Detect which cell encompasses the target text, then output its [X, Y] center coordinate. 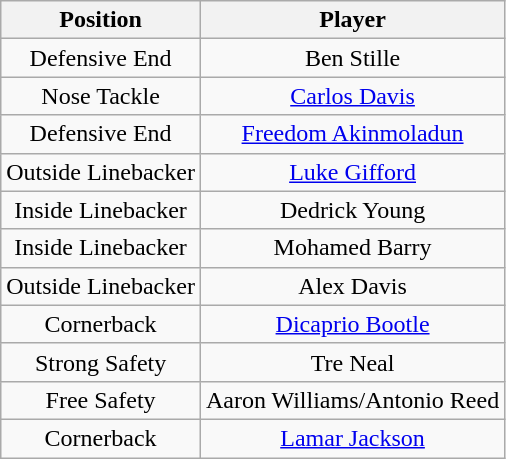
Player [352, 20]
Dedrick Young [352, 210]
Ben Stille [352, 58]
Lamar Jackson [352, 438]
Position [101, 20]
Nose Tackle [101, 96]
Free Safety [101, 400]
Mohamed Barry [352, 248]
Alex Davis [352, 286]
Dicaprio Bootle [352, 324]
Aaron Williams/Antonio Reed [352, 400]
Tre Neal [352, 362]
Strong Safety [101, 362]
Freedom Akinmoladun [352, 134]
Carlos Davis [352, 96]
Luke Gifford [352, 172]
